From the cell containing the given text, extract its center point as [x, y] coordinate. 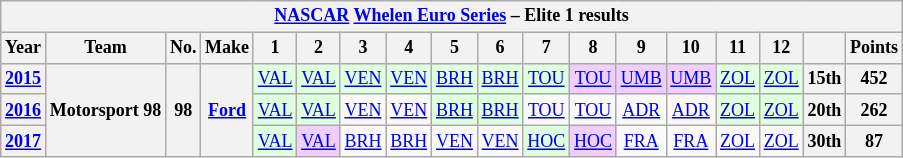
Team [105, 48]
15th [824, 78]
9 [641, 48]
20th [824, 110]
12 [781, 48]
452 [874, 78]
4 [409, 48]
87 [874, 140]
98 [184, 110]
7 [546, 48]
6 [500, 48]
No. [184, 48]
5 [455, 48]
2015 [24, 78]
10 [691, 48]
2 [318, 48]
Points [874, 48]
11 [738, 48]
2017 [24, 140]
NASCAR Whelen Euro Series – Elite 1 results [452, 16]
1 [274, 48]
Ford [228, 110]
Year [24, 48]
3 [363, 48]
2016 [24, 110]
Motorsport 98 [105, 110]
30th [824, 140]
8 [594, 48]
Make [228, 48]
262 [874, 110]
